Return (x, y) of the center of cell containing provided text 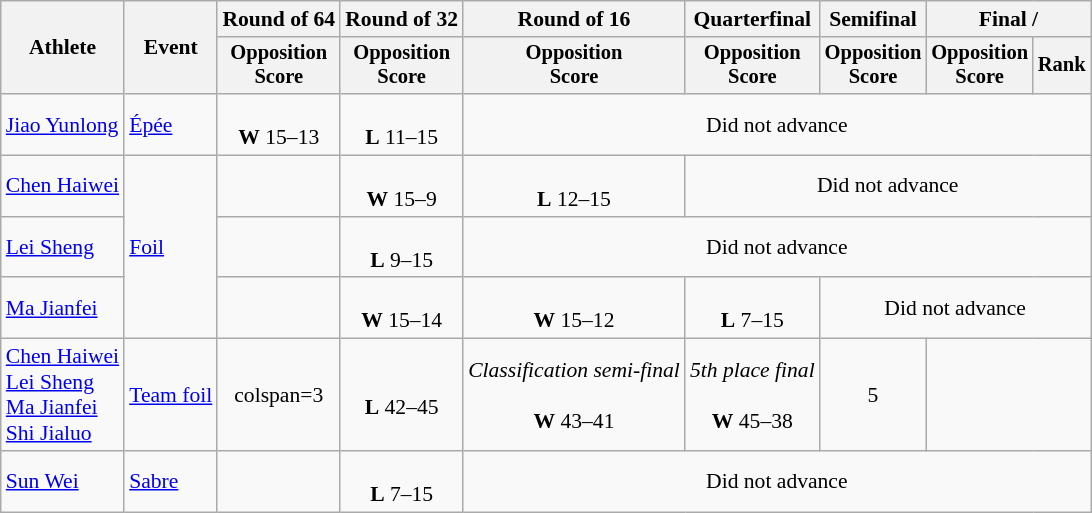
W 15–9 (402, 186)
5 (874, 395)
5th place finalW 45–38 (752, 395)
L 11–15 (402, 124)
Chen HaiweiLei ShengMa JianfeiShi Jialuo (62, 395)
L 9–15 (402, 248)
Athlete (62, 48)
Classification semi-finalW 43–41 (574, 395)
Round of 64 (278, 19)
Quarterfinal (752, 19)
Round of 16 (574, 19)
Épée (170, 124)
Sabre (170, 482)
Event (170, 48)
Semifinal (874, 19)
Chen Haiwei (62, 186)
Lei Sheng (62, 248)
colspan=3 (278, 395)
L 42–45 (402, 395)
Team foil (170, 395)
W 15–13 (278, 124)
W 15–14 (402, 308)
Sun Wei (62, 482)
Round of 32 (402, 19)
Final / (1008, 19)
Jiao Yunlong (62, 124)
W 15–12 (574, 308)
Rank (1062, 66)
Foil (170, 248)
Ma Jianfei (62, 308)
L 12–15 (574, 186)
